Locate the cell with the specified text and output its [x, y] center coordinate. 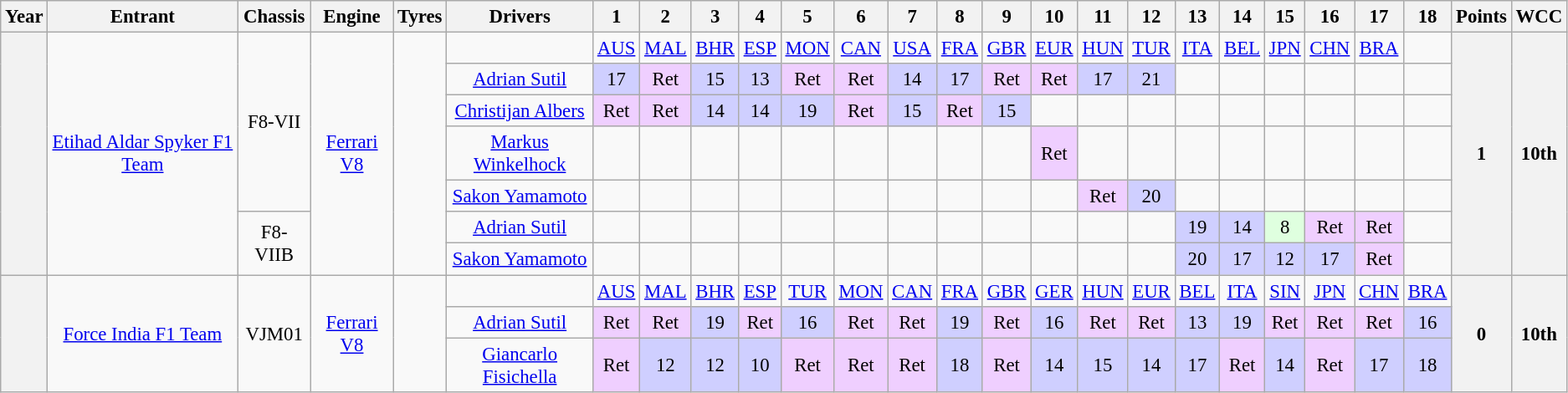
0 [1481, 334]
Points [1481, 17]
2 [666, 17]
WCC [1539, 17]
GER [1054, 291]
F8-VIIB [274, 244]
Christijan Albers [520, 111]
6 [861, 17]
Force India F1 Team [142, 334]
Drivers [520, 17]
11 [1103, 17]
Markus Winkelhock [520, 154]
7 [912, 17]
Entrant [142, 17]
Engine [351, 17]
Giancarlo Fisichella [520, 365]
3 [715, 17]
21 [1151, 79]
5 [807, 17]
Etihad Aldar Spyker F1 Team [142, 154]
Chassis [274, 17]
VJM01 [274, 334]
4 [760, 17]
Year [24, 17]
Tyres [420, 17]
F8-VII [274, 122]
USA [912, 48]
9 [1006, 17]
SIN [1285, 291]
